Detect which cell encompasses the target text, then output its [x, y] center coordinate. 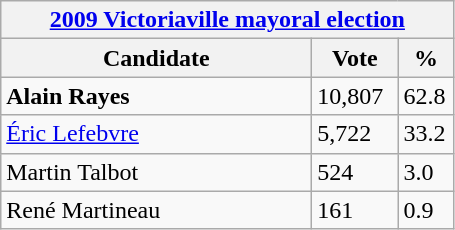
3.0 [426, 172]
524 [355, 172]
% [426, 58]
René Martineau [156, 210]
5,722 [355, 134]
0.9 [426, 210]
Martin Talbot [156, 172]
2009 Victoriaville mayoral election [228, 20]
Vote [355, 58]
Éric Lefebvre [156, 134]
62.8 [426, 96]
Candidate [156, 58]
Alain Rayes [156, 96]
33.2 [426, 134]
10,807 [355, 96]
161 [355, 210]
